Determine the (x, y) coordinate at the center of the cell enclosing the given text.  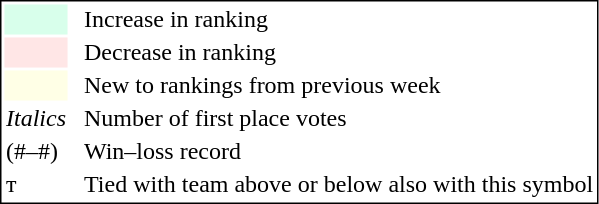
Win–loss record (338, 151)
Increase in ranking (338, 19)
т (36, 185)
Italics (36, 119)
Number of first place votes (338, 119)
Tied with team above or below also with this symbol (338, 185)
New to rankings from previous week (338, 85)
Decrease in ranking (338, 53)
(#–#) (36, 151)
